Find where the given text appears and provide that cell's center as (X, Y) coordinate. 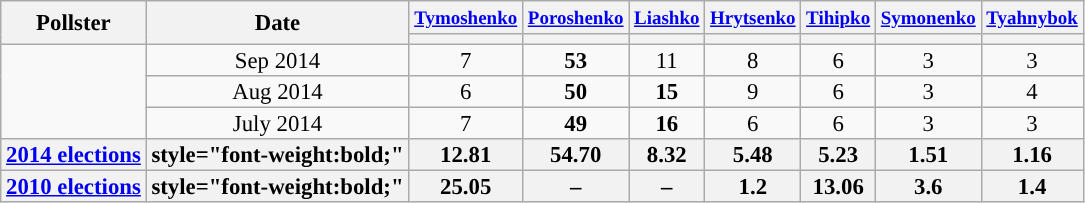
Date (278, 23)
1.16 (1032, 155)
1.2 (753, 187)
25.05 (466, 187)
Pollster (74, 23)
Symonenko (928, 18)
49 (576, 124)
8.32 (667, 155)
4 (1032, 92)
Hrytsenko (753, 18)
16 (667, 124)
15 (667, 92)
Tymoshenko (466, 18)
2010 elections (74, 187)
Poroshenko (576, 18)
1.4 (1032, 187)
Liashko (667, 18)
11 (667, 61)
Aug 2014 (278, 92)
13.06 (838, 187)
July 2014 (278, 124)
53 (576, 61)
5.23 (838, 155)
8 (753, 61)
50 (576, 92)
Sep 2014 (278, 61)
Tihipko (838, 18)
2014 elections (74, 155)
Tyahnybok (1032, 18)
5.48 (753, 155)
12.81 (466, 155)
54.70 (576, 155)
1.51 (928, 155)
3.6 (928, 187)
9 (753, 92)
